Determine the [x, y] coordinate at the center of the cell enclosing the given text.  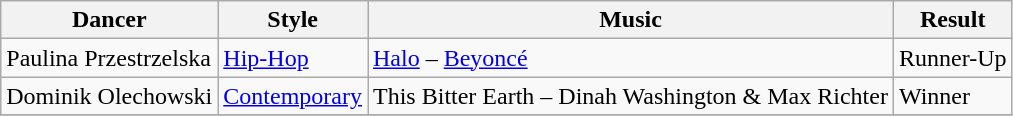
This Bitter Earth – Dinah Washington & Max Richter [631, 96]
Result [952, 20]
Winner [952, 96]
Style [293, 20]
Contemporary [293, 96]
Dominik Olechowski [110, 96]
Music [631, 20]
Dancer [110, 20]
Runner-Up [952, 58]
Paulina Przestrzelska [110, 58]
Halo – Beyoncé [631, 58]
Hip-Hop [293, 58]
